Scan for the cell matching the given text and deliver its [x, y] coordinate at center. 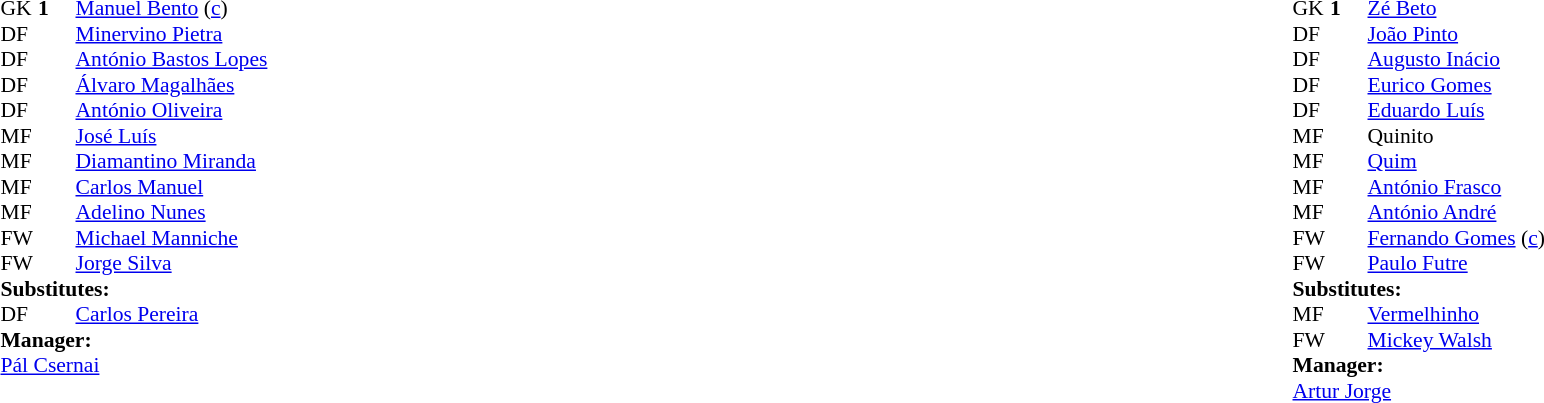
Manager: [134, 340]
Pál Csernai [134, 365]
José Luís [172, 136]
Adelino Nunes [172, 213]
Michael Manniche [172, 238]
Carlos Pereira [172, 315]
Substitutes: [134, 289]
Diamantino Miranda [172, 161]
Minervino Pietra [172, 34]
António Bastos Lopes [172, 59]
Jorge Silva [172, 263]
Álvaro Magalhães [172, 85]
Carlos Manuel [172, 187]
António Oliveira [172, 111]
